Determine the [x, y] coordinate at the center of the cell enclosing the given text.  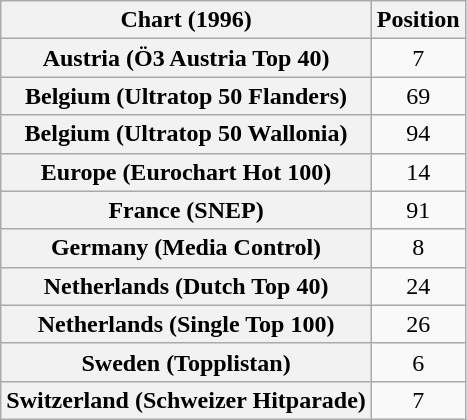
69 [418, 96]
Chart (1996) [186, 20]
France (SNEP) [186, 210]
91 [418, 210]
Europe (Eurochart Hot 100) [186, 172]
8 [418, 248]
24 [418, 286]
26 [418, 324]
Switzerland (Schweizer Hitparade) [186, 400]
Germany (Media Control) [186, 248]
Austria (Ö3 Austria Top 40) [186, 58]
14 [418, 172]
Netherlands (Dutch Top 40) [186, 286]
94 [418, 134]
Sweden (Topplistan) [186, 362]
Netherlands (Single Top 100) [186, 324]
Belgium (Ultratop 50 Wallonia) [186, 134]
Belgium (Ultratop 50 Flanders) [186, 96]
6 [418, 362]
Position [418, 20]
